Provide the [X, Y] coordinate of the cell's center where the given text is located.  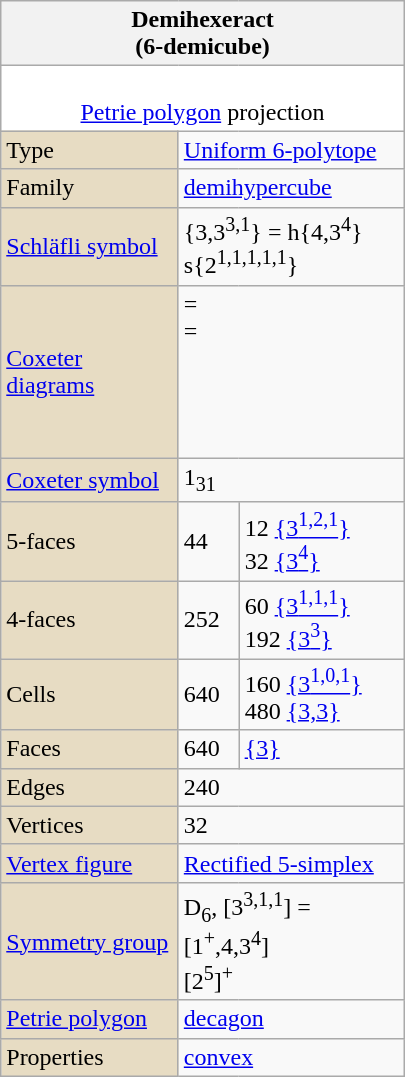
Cells [90, 695]
Edges [90, 787]
Faces [90, 749]
44 [208, 541]
D6, [33,1,1] = [1+,4,34][25]+ [291, 941]
{3} [322, 749]
Symmetry group [90, 941]
Uniform 6-polytope [291, 150]
Coxeter symbol [90, 480]
5-faces [90, 541]
Petrie polygon [90, 1019]
160 {31,0,1}480 {3,3} [322, 695]
= = [291, 372]
Coxeter diagrams [90, 372]
131 [291, 480]
demihypercube [291, 188]
Vertices [90, 825]
32 [291, 825]
convex [291, 1057]
240 [291, 787]
Petrie polygon projection [203, 98]
252 [208, 619]
decagon [291, 1019]
Type [90, 150]
Demihexeract(6-demicube) [203, 34]
Schläfli symbol [90, 246]
60 {31,1,1}192 {33} [322, 619]
Rectified 5-simplex [291, 863]
4-faces [90, 619]
12 {31,2,1}32 {34} [322, 541]
Family [90, 188]
{3,33,1} = h{4,34}s{21,1,1,1,1} [291, 246]
Vertex figure [90, 863]
Properties [90, 1057]
